Extract the [X, Y] coordinate from the center of the cell holding the provided text.  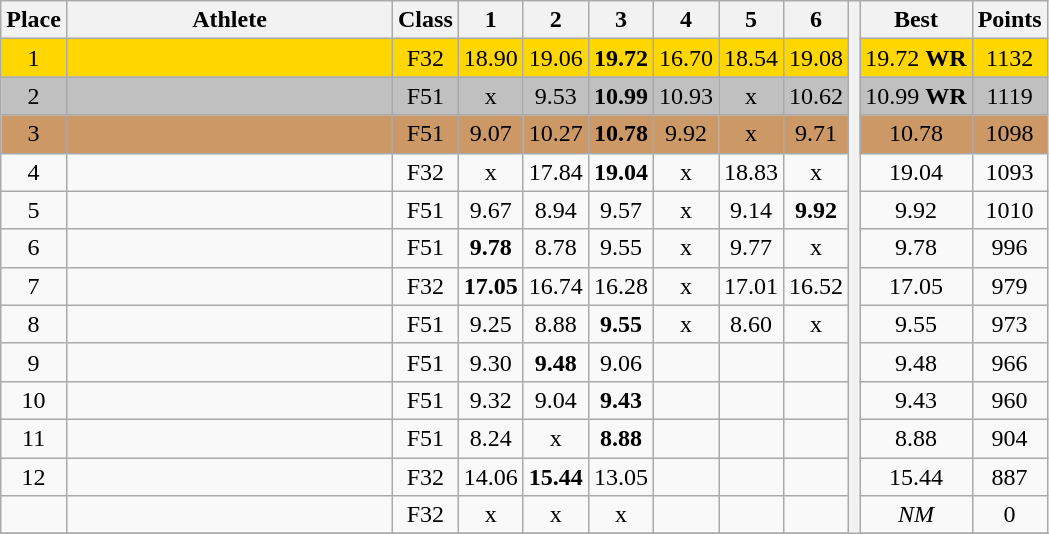
10.99 WR [916, 96]
996 [1010, 248]
1093 [1010, 172]
16.52 [816, 286]
16.74 [556, 286]
8.78 [556, 248]
9.07 [490, 134]
19.08 [816, 58]
Class [426, 20]
9.77 [750, 248]
9.06 [620, 362]
10.99 [620, 96]
Athlete [229, 20]
9.71 [816, 134]
9.53 [556, 96]
Place [34, 20]
Best [916, 20]
960 [1010, 400]
10 [34, 400]
979 [1010, 286]
1098 [1010, 134]
0 [1010, 515]
8.24 [490, 438]
18.54 [750, 58]
14.06 [490, 477]
9.25 [490, 324]
10.62 [816, 96]
9.04 [556, 400]
973 [1010, 324]
9.32 [490, 400]
17.84 [556, 172]
18.83 [750, 172]
10.93 [686, 96]
19.06 [556, 58]
12 [34, 477]
9.14 [750, 210]
19.72 [620, 58]
8.60 [750, 324]
7 [34, 286]
NM [916, 515]
19.72 WR [916, 58]
9 [34, 362]
10.27 [556, 134]
16.28 [620, 286]
13.05 [620, 477]
966 [1010, 362]
1119 [1010, 96]
8 [34, 324]
18.90 [490, 58]
16.70 [686, 58]
1010 [1010, 210]
887 [1010, 477]
17.01 [750, 286]
9.57 [620, 210]
904 [1010, 438]
9.67 [490, 210]
11 [34, 438]
9.30 [490, 362]
1132 [1010, 58]
Points [1010, 20]
8.94 [556, 210]
